Provide the [x, y] coordinate of the cell's center where the given text is located.  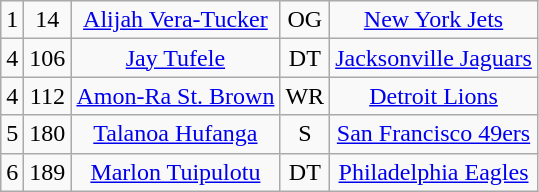
106 [48, 58]
S [305, 134]
Marlon Tuipulotu [176, 172]
5 [12, 134]
Alijah Vera-Tucker [176, 20]
Jacksonville Jaguars [434, 58]
Talanoa Hufanga [176, 134]
189 [48, 172]
Detroit Lions [434, 96]
WR [305, 96]
14 [48, 20]
OG [305, 20]
Jay Tufele [176, 58]
New York Jets [434, 20]
1 [12, 20]
San Francisco 49ers [434, 134]
112 [48, 96]
180 [48, 134]
6 [12, 172]
Amon-Ra St. Brown [176, 96]
Philadelphia Eagles [434, 172]
